Identify which cell holds the provided text, then report its (X, Y) central coordinate. 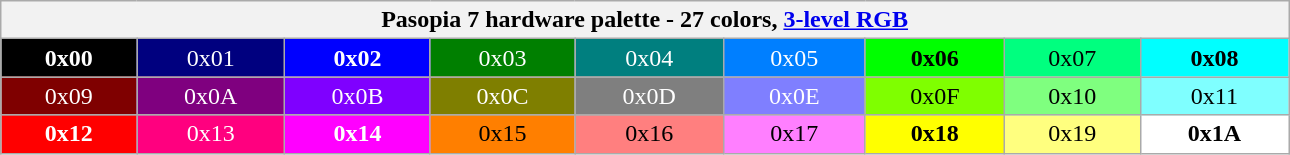
0x00 (69, 58)
0x10 (1072, 96)
0x09 (69, 96)
0x18 (934, 134)
0x0F (934, 96)
0x07 (1072, 58)
0x13 (211, 134)
Pasopia 7 hardware palette - 27 colors, 3-level RGB (645, 20)
0x0A (211, 96)
0x1A (1214, 134)
0x01 (211, 58)
0x05 (794, 58)
0x16 (649, 134)
0x0D (649, 96)
0x0B (358, 96)
0x0E (794, 96)
0x04 (649, 58)
0x03 (502, 58)
0x11 (1214, 96)
0x17 (794, 134)
0x06 (934, 58)
0x19 (1072, 134)
0x0C (502, 96)
0x08 (1214, 58)
0x14 (358, 134)
0x15 (502, 134)
0x02 (358, 58)
0x12 (69, 134)
